Output the [X, Y] coordinate of the center of the cell containing the given text.  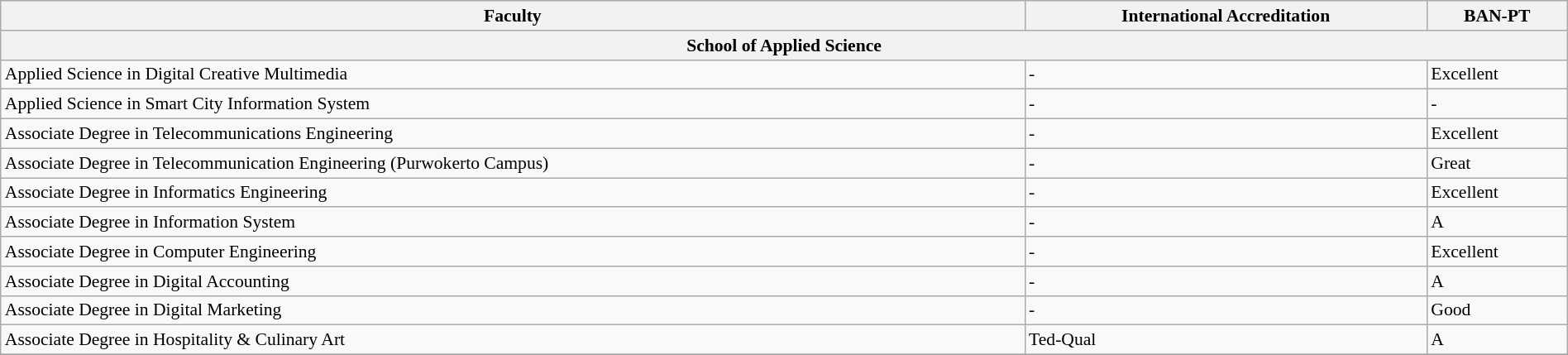
Associate Degree in Informatics Engineering [513, 193]
Associate Degree in Digital Marketing [513, 310]
Ted-Qual [1226, 340]
Associate Degree in Telecommunications Engineering [513, 134]
Applied Science in Smart City Information System [513, 104]
Faculty [513, 16]
Associate Degree in Digital Accounting [513, 281]
Associate Degree in Computer Engineering [513, 252]
Associate Degree in Hospitality & Culinary Art [513, 340]
Good [1497, 310]
Associate Degree in Information System [513, 223]
School of Applied Science [784, 46]
BAN-PT [1497, 16]
International Accreditation [1226, 16]
Great [1497, 163]
Applied Science in Digital Creative Multimedia [513, 74]
Associate Degree in Telecommunication Engineering (Purwokerto Campus) [513, 163]
